From the cell containing the given text, extract its center point as [X, Y] coordinate. 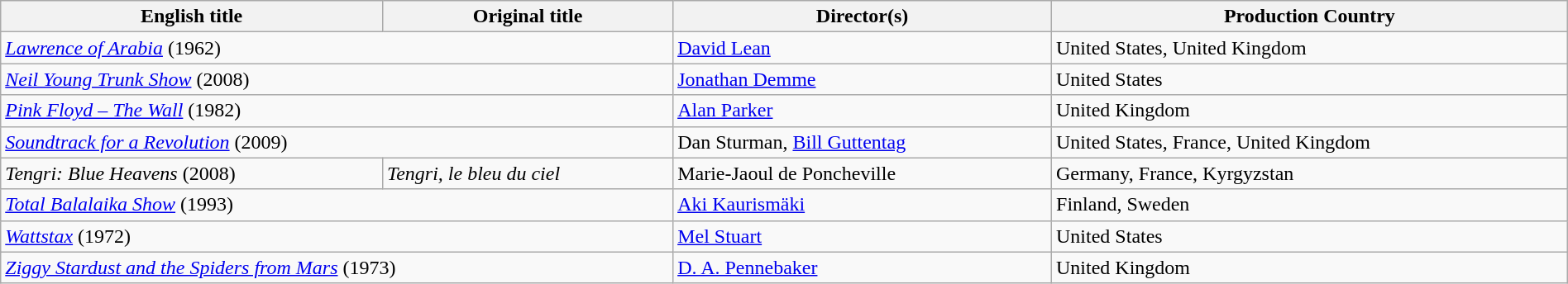
English title [192, 17]
Total Balalaika Show (1993) [337, 205]
Marie-Jaoul de Poncheville [863, 173]
D. A. Pennebaker [863, 267]
David Lean [863, 48]
Ziggy Stardust and the Spiders from Mars (1973) [337, 267]
United States, United Kingdom [1310, 48]
Neil Young Trunk Show (2008) [337, 79]
Pink Floyd – The Wall (1982) [337, 111]
Tengri, le bleu du ciel [528, 173]
Tengri: Blue Heavens (2008) [192, 173]
Production Country [1310, 17]
Alan Parker [863, 111]
Jonathan Demme [863, 79]
Dan Sturman, Bill Guttentag [863, 142]
Wattstax (1972) [337, 236]
Mel Stuart [863, 236]
United States, France, United Kingdom [1310, 142]
Finland, Sweden [1310, 205]
Original title [528, 17]
Lawrence of Arabia (1962) [337, 48]
Aki Kaurismäki [863, 205]
Germany, France, Kyrgyzstan [1310, 173]
Director(s) [863, 17]
Soundtrack for a Revolution (2009) [337, 142]
